Extract the [x, y] coordinate from the center of the cell holding the provided text.  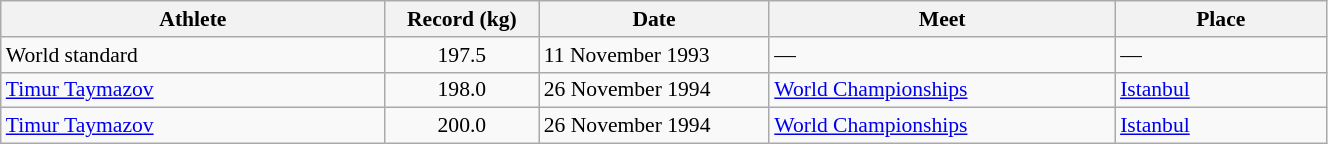
World standard [193, 55]
200.0 [462, 126]
Place [1220, 19]
11 November 1993 [654, 55]
197.5 [462, 55]
198.0 [462, 90]
Date [654, 19]
Record (kg) [462, 19]
Meet [942, 19]
Athlete [193, 19]
